Search for the cell housing the specified text and yield its [x, y] center coordinate. 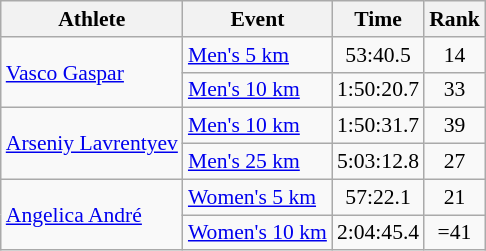
33 [454, 90]
21 [454, 197]
Women's 10 km [258, 233]
Rank [454, 19]
Event [258, 19]
Arseniy Lavrentyev [92, 144]
Athlete [92, 19]
1:50:31.7 [378, 126]
Angelica André [92, 214]
53:40.5 [378, 55]
57:22.1 [378, 197]
2:04:45.4 [378, 233]
Women's 5 km [258, 197]
Men's 5 km [258, 55]
Time [378, 19]
Men's 25 km [258, 162]
39 [454, 126]
=41 [454, 233]
5:03:12.8 [378, 162]
1:50:20.7 [378, 90]
Vasco Gaspar [92, 72]
14 [454, 55]
27 [454, 162]
